Pinpoint the cell where the given text exists, returning its [x, y] midpoint coordinate. 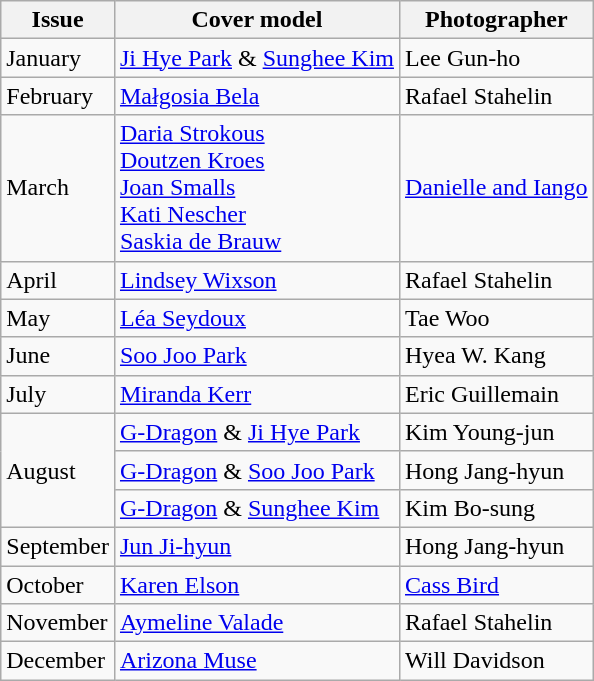
Ji Hye Park & Sunghee Kim [256, 58]
Eric Guillemain [496, 394]
G-Dragon & Ji Hye Park [256, 432]
Aymeline Valade [256, 623]
Małgosia Bela [256, 96]
Daria StrokousDoutzen KroesJoan SmallsKati NescherSaskia de Brauw [256, 188]
G-Dragon & Soo Joo Park [256, 470]
Kim Young-jun [496, 432]
Cover model [256, 20]
Lee Gun-ho [496, 58]
May [58, 318]
August [58, 470]
July [58, 394]
Will Davidson [496, 661]
G-Dragon & Sunghee Kim [256, 508]
Photographer [496, 20]
October [58, 585]
Kim Bo-sung [496, 508]
Miranda Kerr [256, 394]
March [58, 188]
Soo Joo Park [256, 356]
June [58, 356]
Danielle and Iango [496, 188]
January [58, 58]
Jun Ji-hyun [256, 546]
February [58, 96]
Issue [58, 20]
April [58, 280]
September [58, 546]
November [58, 623]
Hyea W. Kang [496, 356]
Lindsey Wixson [256, 280]
Cass Bird [496, 585]
Léa Seydoux [256, 318]
Arizona Muse [256, 661]
Tae Woo [496, 318]
December [58, 661]
Karen Elson [256, 585]
